Search for the cell housing the specified text and yield its (x, y) center coordinate. 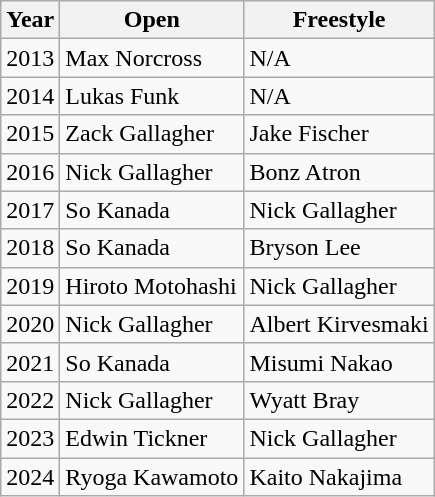
Edwin Tickner (152, 438)
Year (30, 20)
2023 (30, 438)
Hiroto Motohashi (152, 286)
Kaito Nakajima (339, 477)
2017 (30, 210)
2013 (30, 58)
2024 (30, 477)
Zack Gallagher (152, 134)
2015 (30, 134)
Bonz Atron (339, 172)
2019 (30, 286)
Bryson Lee (339, 248)
Jake Fischer (339, 134)
2014 (30, 96)
2020 (30, 324)
Wyatt Bray (339, 400)
2021 (30, 362)
Freestyle (339, 20)
2022 (30, 400)
Albert Kirvesmaki (339, 324)
2016 (30, 172)
Ryoga Kawamoto (152, 477)
Misumi Nakao (339, 362)
Max Norcross (152, 58)
2018 (30, 248)
Open (152, 20)
Lukas Funk (152, 96)
